Locate the cell with the specified text and output its [X, Y] center coordinate. 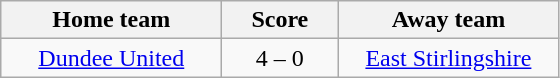
East Stirlingshire [448, 58]
4 – 0 [280, 58]
Home team [112, 20]
Dundee United [112, 58]
Away team [448, 20]
Score [280, 20]
